Output the (X, Y) coordinate of the center of the cell containing the given text.  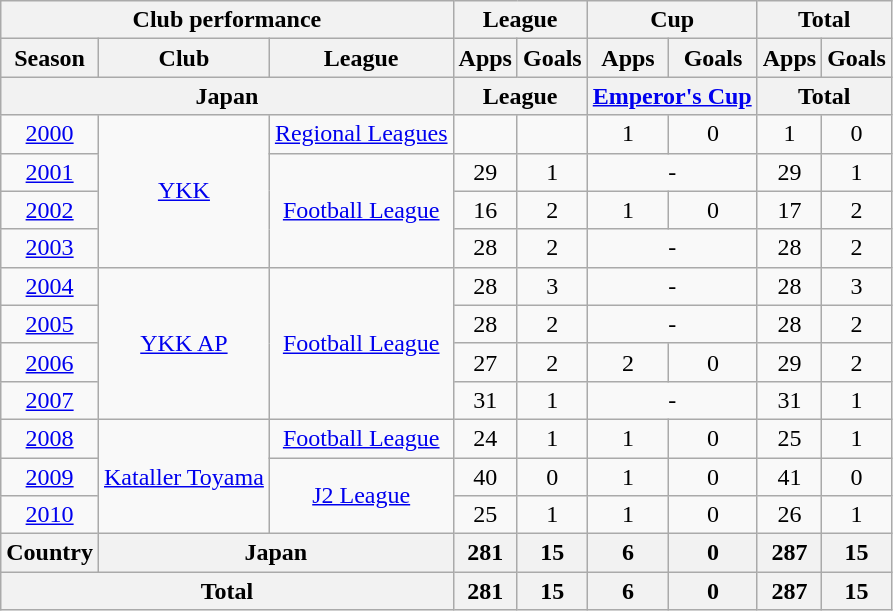
Regional Leagues (361, 134)
2004 (50, 286)
40 (485, 477)
Club (184, 58)
Club performance (227, 20)
2006 (50, 362)
2003 (50, 248)
Cup (672, 20)
41 (789, 477)
Emperor's Cup (672, 96)
J2 League (361, 496)
27 (485, 362)
26 (789, 515)
2005 (50, 324)
2000 (50, 134)
2008 (50, 438)
2009 (50, 477)
2010 (50, 515)
17 (789, 210)
Kataller Toyama (184, 476)
24 (485, 438)
YKK (184, 191)
YKK AP (184, 343)
2007 (50, 400)
Season (50, 58)
Country (50, 553)
2002 (50, 210)
2001 (50, 172)
16 (485, 210)
